Identify which cell holds the provided text, then report its (X, Y) central coordinate. 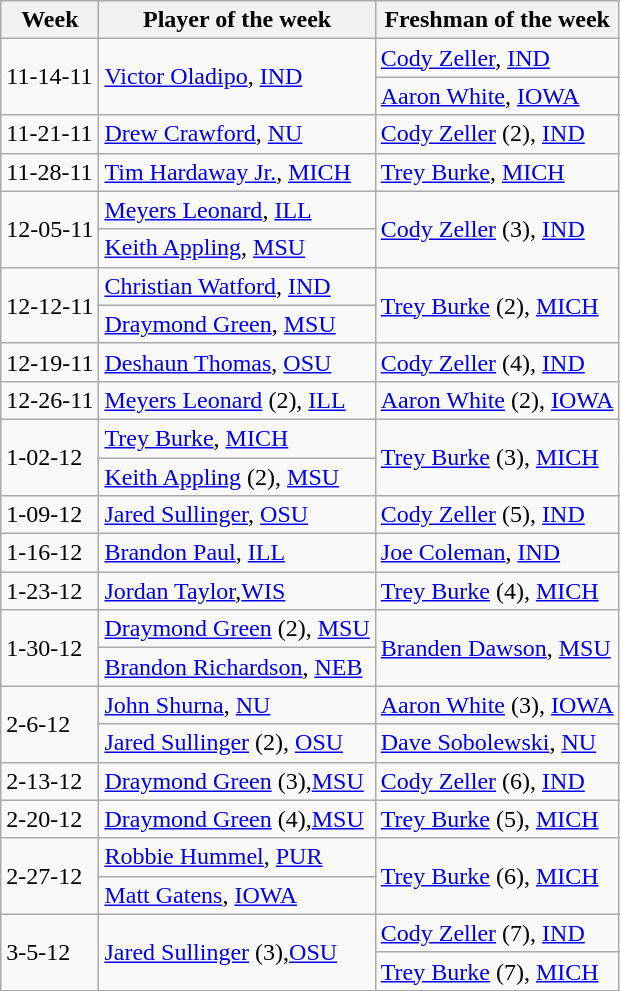
12-19-11 (50, 362)
Trey Burke (4), MICH (497, 591)
11-21-11 (50, 134)
Cody Zeller (6), IND (497, 781)
11-14-11 (50, 77)
Jordan Taylor,WIS (237, 591)
Christian Watford, IND (237, 286)
Freshman of the week (497, 20)
Cody Zeller (4), IND (497, 362)
1-30-12 (50, 648)
Week (50, 20)
Tim Hardaway Jr., MICH (237, 172)
Jared Sullinger (2), OSU (237, 743)
12-26-11 (50, 400)
Aaron White, IOWA (497, 96)
Robbie Hummel, PUR (237, 857)
Draymond Green, MSU (237, 324)
Drew Crawford, NU (237, 134)
2-13-12 (50, 781)
Draymond Green (3),MSU (237, 781)
John Shurna, NU (237, 705)
Aaron White (2), IOWA (497, 400)
Keith Appling (2), MSU (237, 477)
1-23-12 (50, 591)
Aaron White (3), IOWA (497, 705)
2-20-12 (50, 819)
1-02-12 (50, 457)
12-05-11 (50, 229)
Draymond Green (2), MSU (237, 629)
Trey Burke (2), MICH (497, 305)
2-27-12 (50, 876)
12-12-11 (50, 305)
Trey Burke (3), MICH (497, 457)
11-28-11 (50, 172)
Deshaun Thomas, OSU (237, 362)
Victor Oladipo, IND (237, 77)
Trey Burke (7), MICH (497, 971)
Cody Zeller (2), IND (497, 134)
Branden Dawson, MSU (497, 648)
Dave Sobolewski, NU (497, 743)
Cody Zeller (7), IND (497, 933)
Cody Zeller (5), IND (497, 515)
Player of the week (237, 20)
Jared Sullinger (3),OSU (237, 952)
3-5-12 (50, 952)
Brandon Richardson, NEB (237, 667)
Matt Gatens, IOWA (237, 895)
Meyers Leonard, ILL (237, 210)
2-6-12 (50, 724)
Keith Appling, MSU (237, 248)
Cody Zeller (3), IND (497, 229)
Joe Coleman, IND (497, 553)
Trey Burke (6), MICH (497, 876)
Cody Zeller, IND (497, 58)
1-09-12 (50, 515)
Meyers Leonard (2), ILL (237, 400)
1-16-12 (50, 553)
Jared Sullinger, OSU (237, 515)
Brandon Paul, ILL (237, 553)
Draymond Green (4),MSU (237, 819)
Trey Burke (5), MICH (497, 819)
